From the cell containing the given text, extract its center point as [x, y] coordinate. 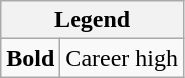
Career high [122, 58]
Bold [30, 58]
Legend [92, 20]
